For the text-containing cell, return its midpoint in [X, Y] coordinate format. 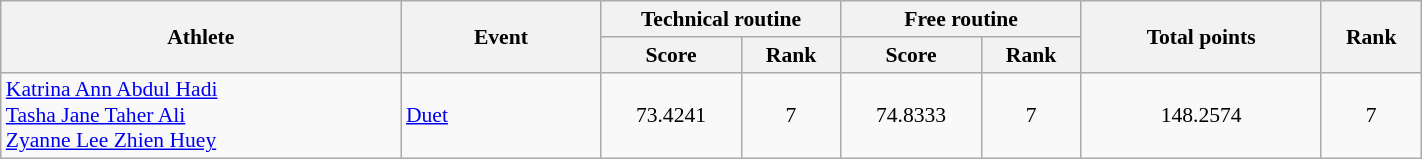
148.2574 [1201, 116]
Event [501, 36]
Technical routine [721, 19]
Total points [1201, 36]
74.8333 [911, 116]
Duet [501, 116]
Athlete [201, 36]
Katrina Ann Abdul HadiTasha Jane Taher AliZyanne Lee Zhien Huey [201, 116]
73.4241 [671, 116]
Free routine [961, 19]
